Detect which cell encompasses the target text, then output its (X, Y) center coordinate. 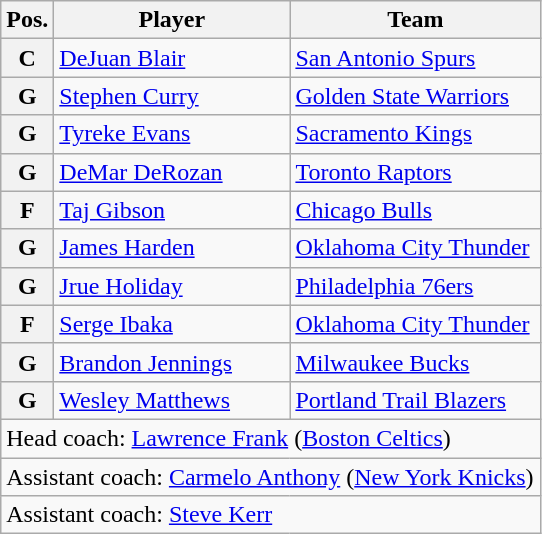
James Harden (172, 248)
Golden State Warriors (416, 96)
Jrue Holiday (172, 286)
Wesley Matthews (172, 400)
Chicago Bulls (416, 210)
Sacramento Kings (416, 134)
Portland Trail Blazers (416, 400)
Philadelphia 76ers (416, 286)
DeMar DeRozan (172, 172)
Milwaukee Bucks (416, 362)
Tyreke Evans (172, 134)
Player (172, 20)
Toronto Raptors (416, 172)
San Antonio Spurs (416, 58)
Taj Gibson (172, 210)
Assistant coach: Steve Kerr (271, 515)
DeJuan Blair (172, 58)
Team (416, 20)
C (28, 58)
Stephen Curry (172, 96)
Assistant coach: Carmelo Anthony (New York Knicks) (271, 477)
Brandon Jennings (172, 362)
Head coach: Lawrence Frank (Boston Celtics) (271, 438)
Serge Ibaka (172, 324)
Pos. (28, 20)
